Provide the [X, Y] coordinate of the cell's center where the given text is located.  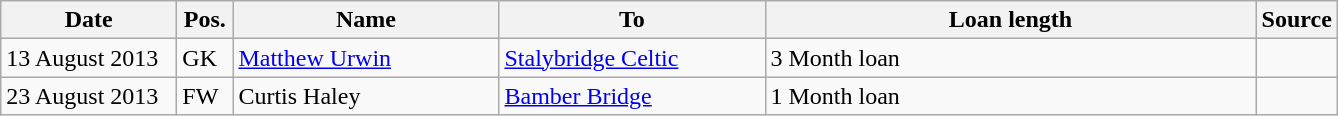
Bamber Bridge [632, 96]
Name [366, 20]
13 August 2013 [89, 58]
FW [205, 96]
Pos. [205, 20]
Curtis Haley [366, 96]
Stalybridge Celtic [632, 58]
Matthew Urwin [366, 58]
Date [89, 20]
1 Month loan [1010, 96]
Loan length [1010, 20]
23 August 2013 [89, 96]
3 Month loan [1010, 58]
Source [1296, 20]
To [632, 20]
GK [205, 58]
